Provide the [x, y] coordinate of the cell's center where the given text is located.  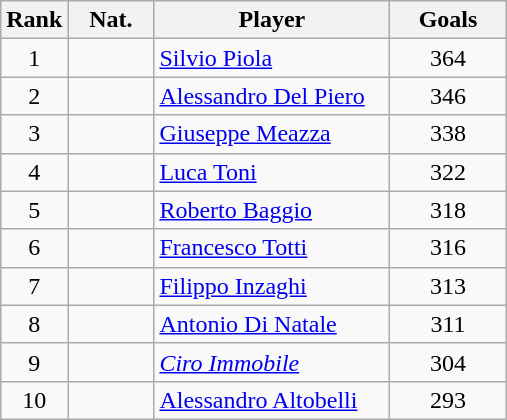
8 [34, 324]
Silvio Piola [272, 58]
Giuseppe Meazza [272, 134]
Rank [34, 20]
Ciro Immobile [272, 362]
304 [448, 362]
5 [34, 210]
322 [448, 172]
4 [34, 172]
Goals [448, 20]
10 [34, 400]
311 [448, 324]
346 [448, 96]
Filippo Inzaghi [272, 286]
Nat. [111, 20]
364 [448, 58]
Antonio Di Natale [272, 324]
7 [34, 286]
1 [34, 58]
Alessandro Altobelli [272, 400]
Roberto Baggio [272, 210]
3 [34, 134]
2 [34, 96]
6 [34, 248]
Francesco Totti [272, 248]
313 [448, 286]
338 [448, 134]
Player [272, 20]
293 [448, 400]
318 [448, 210]
Alessandro Del Piero [272, 96]
316 [448, 248]
9 [34, 362]
Luca Toni [272, 172]
